For the text-containing cell, return its midpoint in [X, Y] coordinate format. 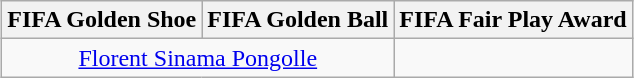
FIFA Golden Shoe [102, 20]
Florent Sinama Pongolle [198, 58]
FIFA Golden Ball [298, 20]
FIFA Fair Play Award [513, 20]
